Determine the [X, Y] coordinate at the center of the cell enclosing the given text.  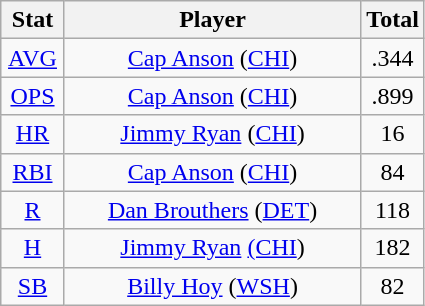
RBI [33, 172]
84 [393, 172]
Total [393, 20]
16 [393, 134]
OPS [33, 96]
182 [393, 248]
H [33, 248]
Stat [33, 20]
.344 [393, 58]
Billy Hoy (WSH) [212, 286]
R [33, 210]
.899 [393, 96]
82 [393, 286]
118 [393, 210]
Dan Brouthers (DET) [212, 210]
AVG [33, 58]
HR [33, 134]
Player [212, 20]
SB [33, 286]
